Identify which cell holds the provided text, then report its [x, y] central coordinate. 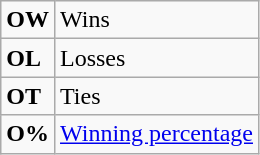
OW [28, 20]
OT [28, 96]
O% [28, 134]
Losses [156, 58]
OL [28, 58]
Winning percentage [156, 134]
Ties [156, 96]
Wins [156, 20]
